Pinpoint the cell where the given text exists, returning its [x, y] midpoint coordinate. 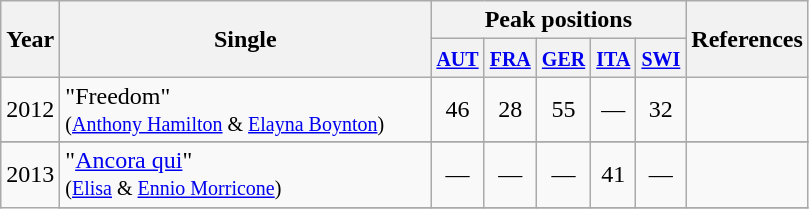
"Ancora qui" (Elisa & Ennio Morricone) [246, 174]
References [748, 39]
"Freedom" (Anthony Hamilton & Elayna Boynton) [246, 110]
55 [563, 110]
SWI [661, 58]
Year [30, 39]
41 [614, 174]
AUT [458, 58]
28 [510, 110]
Single [246, 39]
32 [661, 110]
2012 [30, 110]
ITA [614, 58]
46 [458, 110]
2013 [30, 174]
GER [563, 58]
Peak positions [558, 20]
FRA [510, 58]
